Capture the cell that displays the provided text and extract its [x, y] central coordinate. 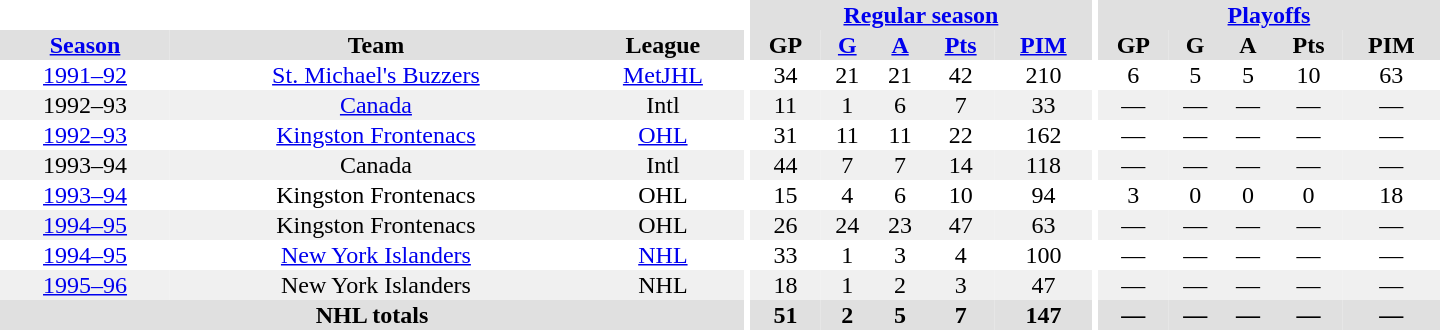
NHL totals [372, 315]
94 [1044, 195]
26 [786, 225]
24 [848, 225]
1995–96 [85, 285]
14 [960, 165]
162 [1044, 135]
Season [85, 45]
23 [900, 225]
147 [1044, 315]
League [663, 45]
42 [960, 75]
Team [376, 45]
51 [786, 315]
34 [786, 75]
44 [786, 165]
210 [1044, 75]
22 [960, 135]
Playoffs [1269, 15]
15 [786, 195]
Regular season [921, 15]
100 [1044, 255]
31 [786, 135]
St. Michael's Buzzers [376, 75]
118 [1044, 165]
MetJHL [663, 75]
1991–92 [85, 75]
